Return the (X, Y) coordinate for the center point of the cell that contains the specified text.  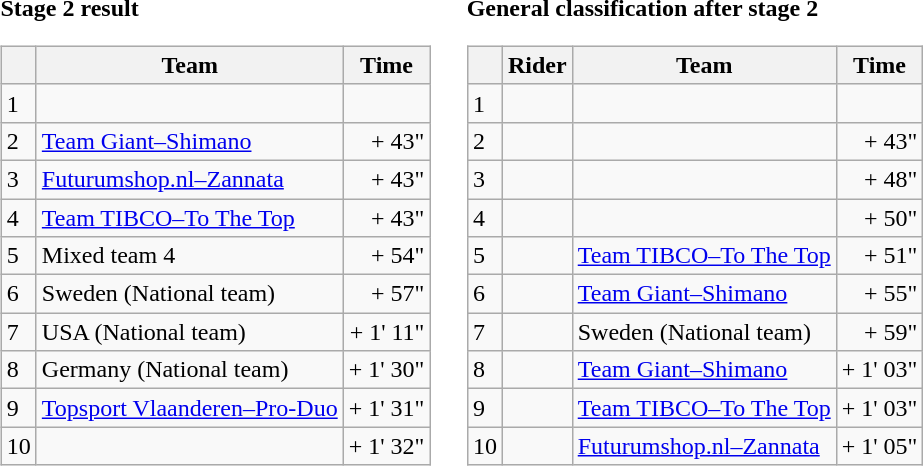
USA (National team) (190, 332)
+ 1' 30" (386, 370)
Germany (National team) (190, 370)
+ 1' 32" (386, 446)
+ 48" (880, 179)
+ 50" (880, 217)
+ 55" (880, 294)
+ 1' 11" (386, 332)
+ 1' 31" (386, 408)
+ 54" (386, 256)
+ 57" (386, 294)
+ 59" (880, 332)
+ 1' 05" (880, 446)
Topsport Vlaanderen–Pro-Duo (190, 408)
Mixed team 4 (190, 256)
+ 51" (880, 256)
Rider (537, 65)
